Identify which cell holds the provided text, then report its (X, Y) central coordinate. 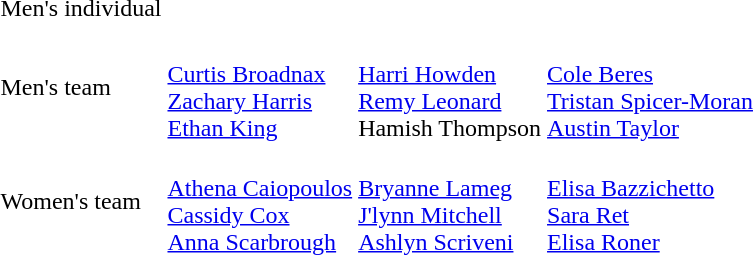
Curtis BroadnaxZachary HarrisEthan King (260, 88)
Harri HowdenRemy LeonardHamish Thompson (450, 88)
